Scan for the cell matching the given text and deliver its [x, y] coordinate at center. 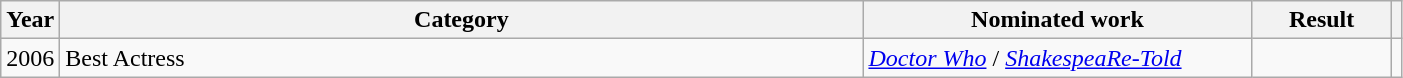
Result [1322, 20]
Nominated work [1058, 20]
Best Actress [462, 58]
Year [30, 20]
Doctor Who / ShakespeaRe-Told [1058, 58]
2006 [30, 58]
Category [462, 20]
